Return the (x, y) coordinate for the center point of the cell that contains the specified text.  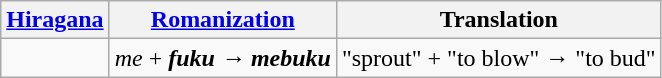
Translation (498, 20)
me + fuku → mebuku (222, 58)
"sprout" + "to blow" → "to bud" (498, 58)
Hiragana (55, 20)
Romanization (222, 20)
